Locate the cell with the specified text and output its [X, Y] center coordinate. 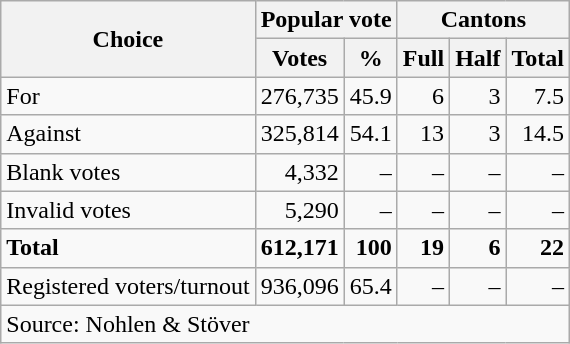
Against [128, 134]
4,332 [300, 172]
% [370, 58]
19 [423, 248]
Votes [300, 58]
For [128, 96]
5,290 [300, 210]
54.1 [370, 134]
936,096 [300, 286]
325,814 [300, 134]
Full [423, 58]
7.5 [538, 96]
276,735 [300, 96]
Source: Nohlen & Stöver [286, 324]
100 [370, 248]
Registered voters/turnout [128, 286]
Choice [128, 39]
45.9 [370, 96]
Cantons [483, 20]
13 [423, 134]
Invalid votes [128, 210]
14.5 [538, 134]
65.4 [370, 286]
Half [478, 58]
612,171 [300, 248]
Blank votes [128, 172]
Popular vote [326, 20]
22 [538, 248]
